Return (X, Y) of the center of cell containing provided text 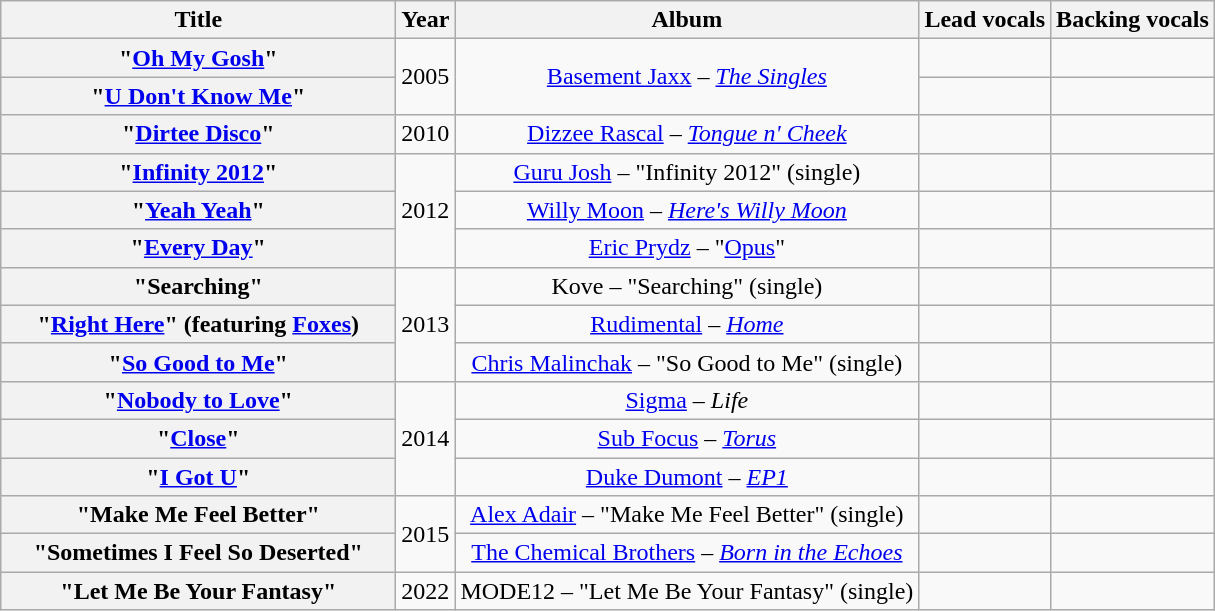
2014 (426, 438)
"So Good to Me" (198, 362)
"U Don't Know Me" (198, 96)
"Every Day" (198, 248)
The Chemical Brothers – Born in the Echoes (687, 553)
"Infinity 2012" (198, 172)
Basement Jaxx – The Singles (687, 77)
Lead vocals (985, 20)
Album (687, 20)
2015 (426, 534)
Eric Prydz – "Opus" (687, 248)
Rudimental – Home (687, 324)
Chris Malinchak – "So Good to Me" (single) (687, 362)
"Sometimes I Feel So Deserted" (198, 553)
Title (198, 20)
Year (426, 20)
"Oh My Gosh" (198, 58)
"Let Me Be Your Fantasy" (198, 591)
"Yeah Yeah" (198, 210)
Kove – "Searching" (single) (687, 286)
MODE12 – "Let Me Be Your Fantasy" (single) (687, 591)
Dizzee Rascal – Tongue n' Cheek (687, 134)
"Close" (198, 438)
"Searching" (198, 286)
2013 (426, 324)
2005 (426, 77)
"I Got U" (198, 477)
"Dirtee Disco" (198, 134)
Guru Josh – "Infinity 2012" (single) (687, 172)
2012 (426, 210)
"Nobody to Love" (198, 400)
2010 (426, 134)
Backing vocals (1133, 20)
Alex Adair – "Make Me Feel Better" (single) (687, 515)
"Right Here" (featuring Foxes) (198, 324)
Willy Moon – Here's Willy Moon (687, 210)
"Make Me Feel Better" (198, 515)
2022 (426, 591)
Duke Dumont – EP1 (687, 477)
Sigma – Life (687, 400)
Sub Focus – Torus (687, 438)
